Detect which cell encompasses the target text, then output its (x, y) center coordinate. 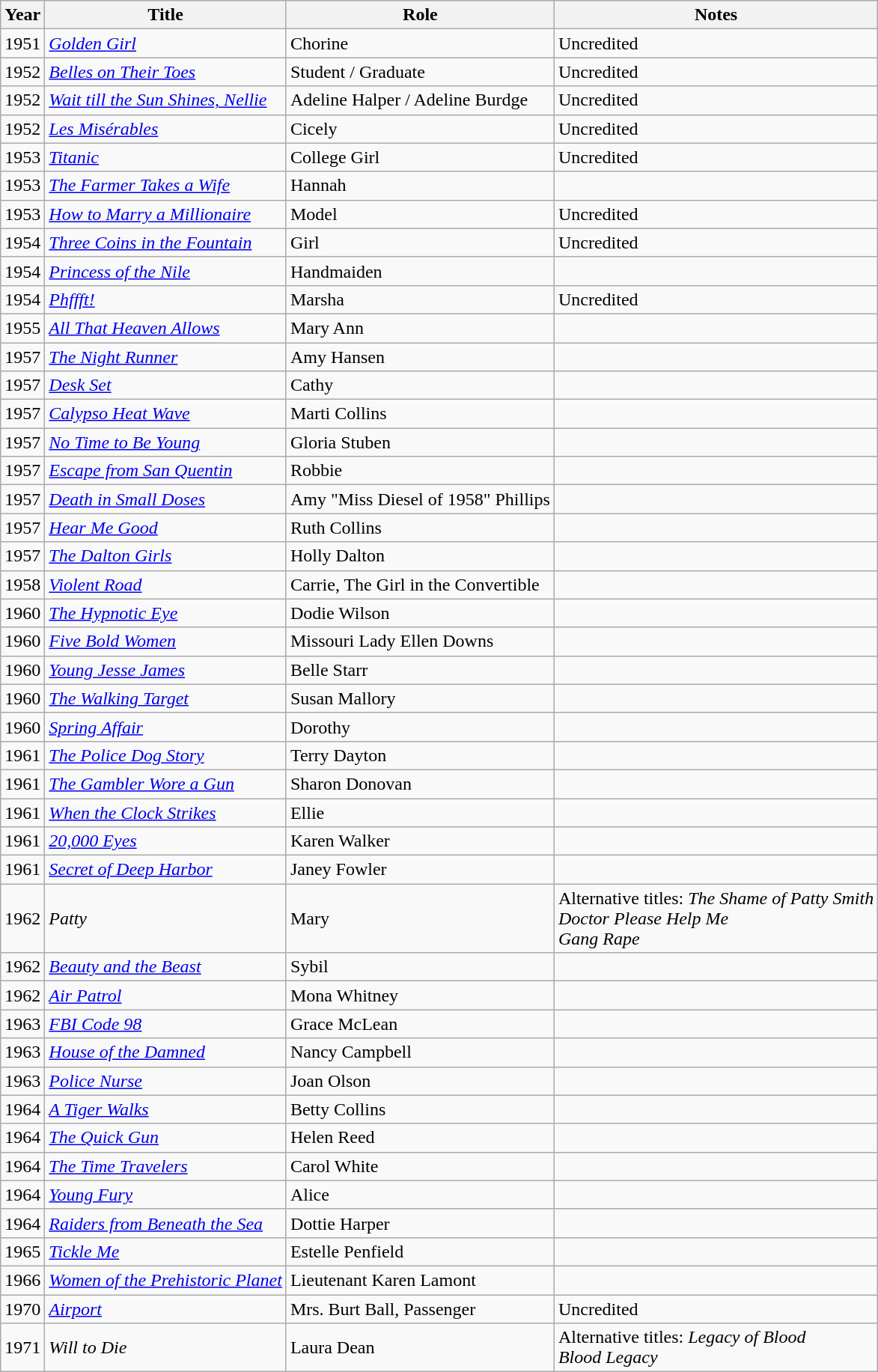
Belle Starr (420, 670)
Missouri Lady Ellen Downs (420, 641)
Belles on Their Toes (166, 72)
Wait till the Sun Shines, Nellie (166, 100)
1966 (22, 1280)
Marsha (420, 299)
Mona Whitney (420, 996)
Chorine (420, 43)
Will to Die (166, 1347)
Role (420, 15)
Carrie, The Girl in the Convertible (420, 585)
Laura Dean (420, 1347)
Karen Walker (420, 841)
Alice (420, 1195)
Air Patrol (166, 996)
How to Marry a Millionaire (166, 214)
Title (166, 15)
Golden Girl (166, 43)
Beauty and the Beast (166, 967)
1958 (22, 585)
The Dalton Girls (166, 556)
Joan Olson (420, 1081)
1955 (22, 328)
Ellie (420, 812)
Notes (716, 15)
Phffft! (166, 299)
Robbie (420, 471)
Hannah (420, 186)
Student / Graduate (420, 72)
Cathy (420, 385)
Calypso Heat Wave (166, 414)
Cicely (420, 129)
Titanic (166, 157)
1951 (22, 43)
The Hypnotic Eye (166, 613)
Airport (166, 1309)
Five Bold Women (166, 641)
20,000 Eyes (166, 841)
Young Fury (166, 1195)
1971 (22, 1347)
Nancy Campbell (420, 1052)
The Walking Target (166, 698)
Sybil (420, 967)
Les Misérables (166, 129)
Mrs. Burt Ball, Passenger (420, 1309)
Patty (166, 918)
Hear Me Good (166, 528)
The Quick Gun (166, 1138)
Women of the Prehistoric Planet (166, 1280)
Ruth Collins (420, 528)
Raiders from Beneath the Sea (166, 1223)
Violent Road (166, 585)
Janey Fowler (420, 870)
Mary (420, 918)
When the Clock Strikes (166, 812)
Death in Small Doses (166, 499)
Escape from San Quentin (166, 471)
Mary Ann (420, 328)
Marti Collins (420, 414)
Alternative titles: The Shame of Patty SmithDoctor Please Help MeGang Rape (716, 918)
Amy Hansen (420, 357)
FBI Code 98 (166, 1024)
Terry Dayton (420, 755)
The Police Dog Story (166, 755)
Three Coins in the Fountain (166, 243)
Police Nurse (166, 1081)
College Girl (420, 157)
Estelle Penfield (420, 1251)
1970 (22, 1309)
Model (420, 214)
Princess of the Nile (166, 271)
The Time Travelers (166, 1166)
Betty Collins (420, 1109)
Year (22, 15)
1965 (22, 1251)
The Night Runner (166, 357)
Spring Affair (166, 727)
Handmaiden (420, 271)
Helen Reed (420, 1138)
Dorothy (420, 727)
Tickle Me (166, 1251)
Gloria Stuben (420, 442)
Desk Set (166, 385)
Girl (420, 243)
Alternative titles: Legacy of BloodBlood Legacy (716, 1347)
A Tiger Walks (166, 1109)
All That Heaven Allows (166, 328)
The Farmer Takes a Wife (166, 186)
Lieutenant Karen Lamont (420, 1280)
Dodie Wilson (420, 613)
House of the Damned (166, 1052)
No Time to Be Young (166, 442)
Sharon Donovan (420, 784)
Holly Dalton (420, 556)
Susan Mallory (420, 698)
Adeline Halper / Adeline Burdge (420, 100)
Amy "Miss Diesel of 1958" Phillips (420, 499)
Young Jesse James (166, 670)
Dottie Harper (420, 1223)
Secret of Deep Harbor (166, 870)
The Gambler Wore a Gun (166, 784)
Carol White (420, 1166)
Grace McLean (420, 1024)
